Detect which cell encompasses the target text, then output its (X, Y) center coordinate. 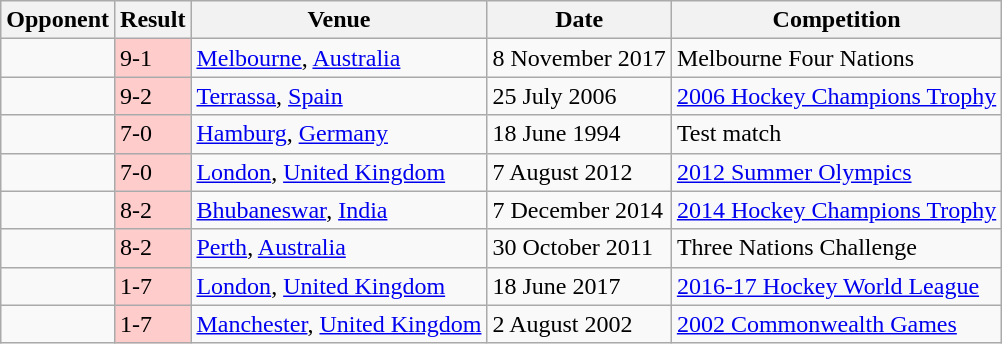
8 November 2017 (579, 58)
2016-17 Hockey World League (836, 286)
2014 Hockey Champions Trophy (836, 210)
9-2 (153, 96)
Melbourne Four Nations (836, 58)
2002 Commonwealth Games (836, 324)
18 June 2017 (579, 286)
2012 Summer Olympics (836, 172)
2006 Hockey Champions Trophy (836, 96)
7 December 2014 (579, 210)
Perth, Australia (339, 248)
Date (579, 20)
18 June 1994 (579, 134)
Result (153, 20)
2 August 2002 (579, 324)
Opponent (58, 20)
9-1 (153, 58)
7 August 2012 (579, 172)
Venue (339, 20)
Bhubaneswar, India (339, 210)
Test match (836, 134)
Melbourne, Australia (339, 58)
Three Nations Challenge (836, 248)
25 July 2006 (579, 96)
30 October 2011 (579, 248)
Manchester, United Kingdom (339, 324)
Hamburg, Germany (339, 134)
Terrassa, Spain (339, 96)
Competition (836, 20)
